Provide the [x, y] coordinate of the cell's center where the given text is located.  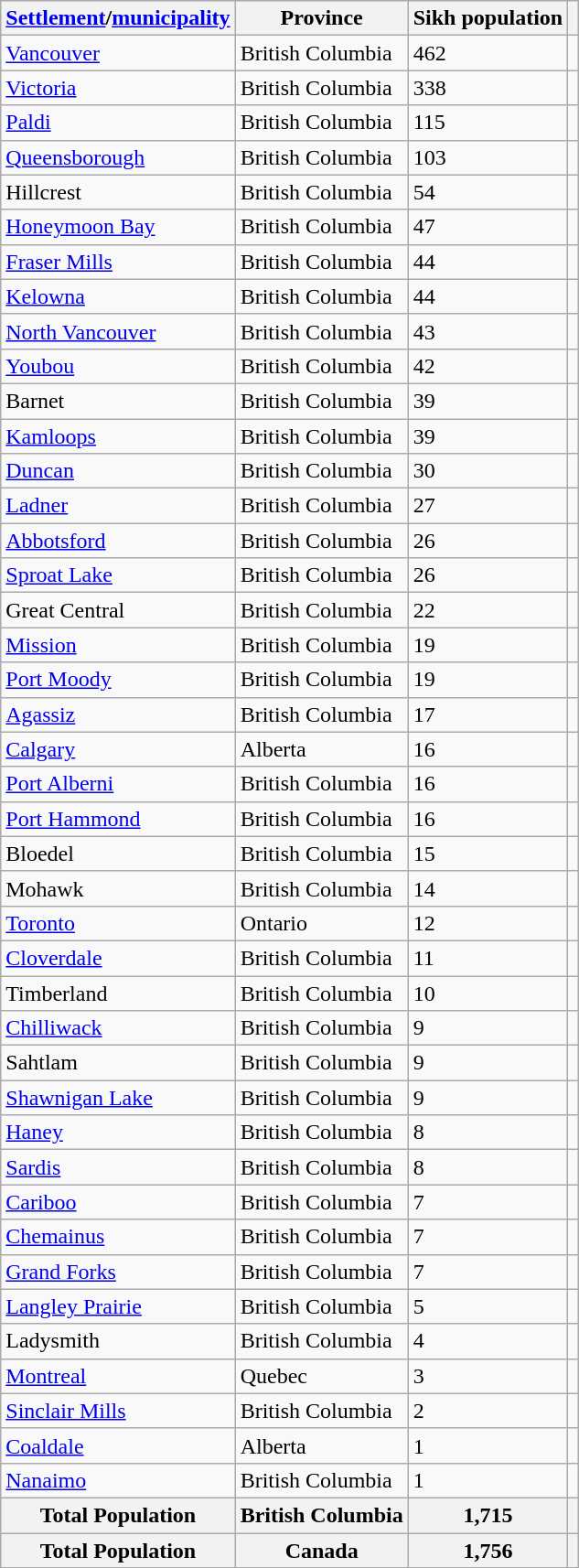
3 [488, 1376]
Province [322, 18]
Langley Prairie [118, 1306]
Canada [322, 1551]
Sardis [118, 1167]
17 [488, 714]
Kelowna [118, 296]
30 [488, 471]
22 [488, 610]
Cariboo [118, 1202]
103 [488, 157]
Ladysmith [118, 1341]
Queensborough [118, 157]
Port Alberni [118, 784]
Victoria [118, 88]
Chemainus [118, 1237]
Mission [118, 645]
Port Hammond [118, 819]
Grand Forks [118, 1272]
Paldi [118, 123]
Calgary [118, 749]
Agassiz [118, 714]
Honeymoon Bay [118, 227]
Sproat Lake [118, 575]
Settlement/municipality [118, 18]
Ladner [118, 506]
10 [488, 993]
Youbou [118, 366]
Sikh population [488, 18]
Kamloops [118, 436]
Chilliwack [118, 1028]
Barnet [118, 401]
43 [488, 331]
Timberland [118, 993]
Quebec [322, 1376]
Toronto [118, 923]
Sinclair Mills [118, 1411]
Abbotsford [118, 541]
Nanaimo [118, 1480]
42 [488, 366]
15 [488, 854]
115 [488, 123]
2 [488, 1411]
Sahtlam [118, 1063]
Duncan [118, 471]
Great Central [118, 610]
338 [488, 88]
Bloedel [118, 854]
4 [488, 1341]
Montreal [118, 1376]
Vancouver [118, 53]
5 [488, 1306]
Mohawk [118, 888]
54 [488, 192]
12 [488, 923]
47 [488, 227]
462 [488, 53]
North Vancouver [118, 331]
Coaldale [118, 1445]
Hillcrest [118, 192]
Port Moody [118, 680]
14 [488, 888]
27 [488, 506]
11 [488, 958]
Ontario [322, 923]
1,715 [488, 1515]
Haney [118, 1133]
Shawnigan Lake [118, 1098]
1,756 [488, 1551]
Cloverdale [118, 958]
Fraser Mills [118, 262]
